Locate the cell with the specified text and output its [X, Y] center coordinate. 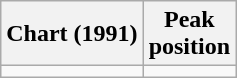
Peakposition [189, 34]
Chart (1991) [72, 34]
